Provide the [x, y] coordinate of the cell's center where the given text is located.  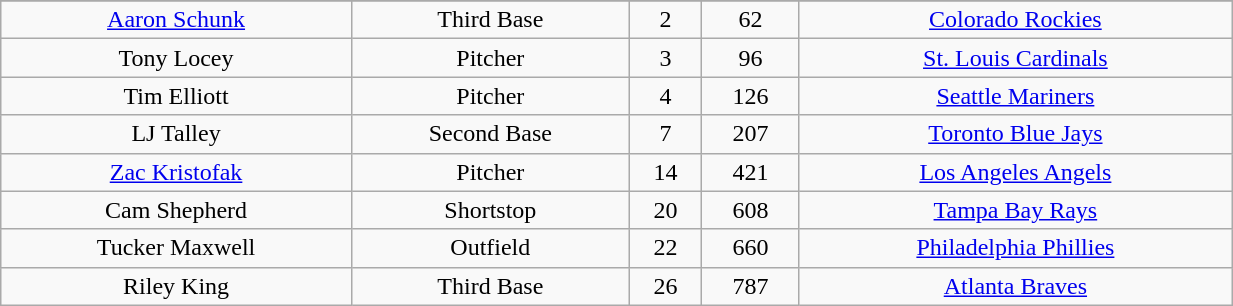
4 [666, 96]
20 [666, 210]
Shortstop [490, 210]
787 [750, 286]
St. Louis Cardinals [1016, 58]
Toronto Blue Jays [1016, 134]
3 [666, 58]
Outfield [490, 248]
Tony Locey [176, 58]
608 [750, 210]
126 [750, 96]
Cam Shepherd [176, 210]
Tucker Maxwell [176, 248]
Atlanta Braves [1016, 286]
Philadelphia Phillies [1016, 248]
Colorado Rockies [1016, 20]
7 [666, 134]
Seattle Mariners [1016, 96]
LJ Talley [176, 134]
207 [750, 134]
660 [750, 248]
26 [666, 286]
22 [666, 248]
Second Base [490, 134]
Tampa Bay Rays [1016, 210]
62 [750, 20]
96 [750, 58]
Los Angeles Angels [1016, 172]
14 [666, 172]
Aaron Schunk [176, 20]
Tim Elliott [176, 96]
Riley King [176, 286]
2 [666, 20]
Zac Kristofak [176, 172]
421 [750, 172]
